Capture the cell that displays the provided text and extract its [x, y] central coordinate. 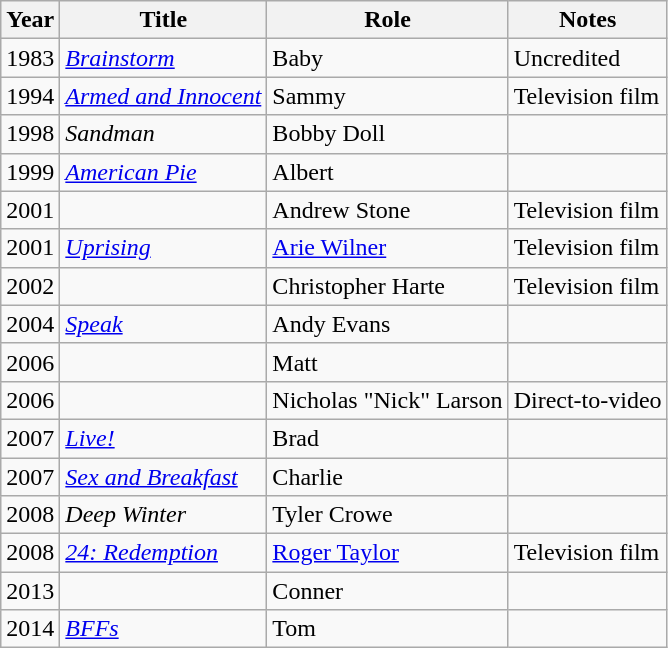
Uncredited [588, 58]
2004 [30, 324]
Live! [164, 438]
Andy Evans [388, 324]
Brad [388, 438]
Baby [388, 58]
Christopher Harte [388, 286]
2014 [30, 629]
Conner [388, 591]
Andrew Stone [388, 210]
Armed and Innocent [164, 96]
Uprising [164, 248]
Bobby Doll [388, 134]
Roger Taylor [388, 553]
1994 [30, 96]
Brainstorm [164, 58]
Notes [588, 20]
Sex and Breakfast [164, 477]
American Pie [164, 172]
Direct-to-video [588, 400]
Sammy [388, 96]
2013 [30, 591]
Deep Winter [164, 515]
Year [30, 20]
1998 [30, 134]
2002 [30, 286]
Tom [388, 629]
Nicholas "Nick" Larson [388, 400]
1983 [30, 58]
Charlie [388, 477]
Tyler Crowe [388, 515]
Sandman [164, 134]
Matt [388, 362]
BFFs [164, 629]
Albert [388, 172]
1999 [30, 172]
Title [164, 20]
24: Redemption [164, 553]
Arie Wilner [388, 248]
Speak [164, 324]
Role [388, 20]
